Return (X, Y) of the center of cell containing provided text 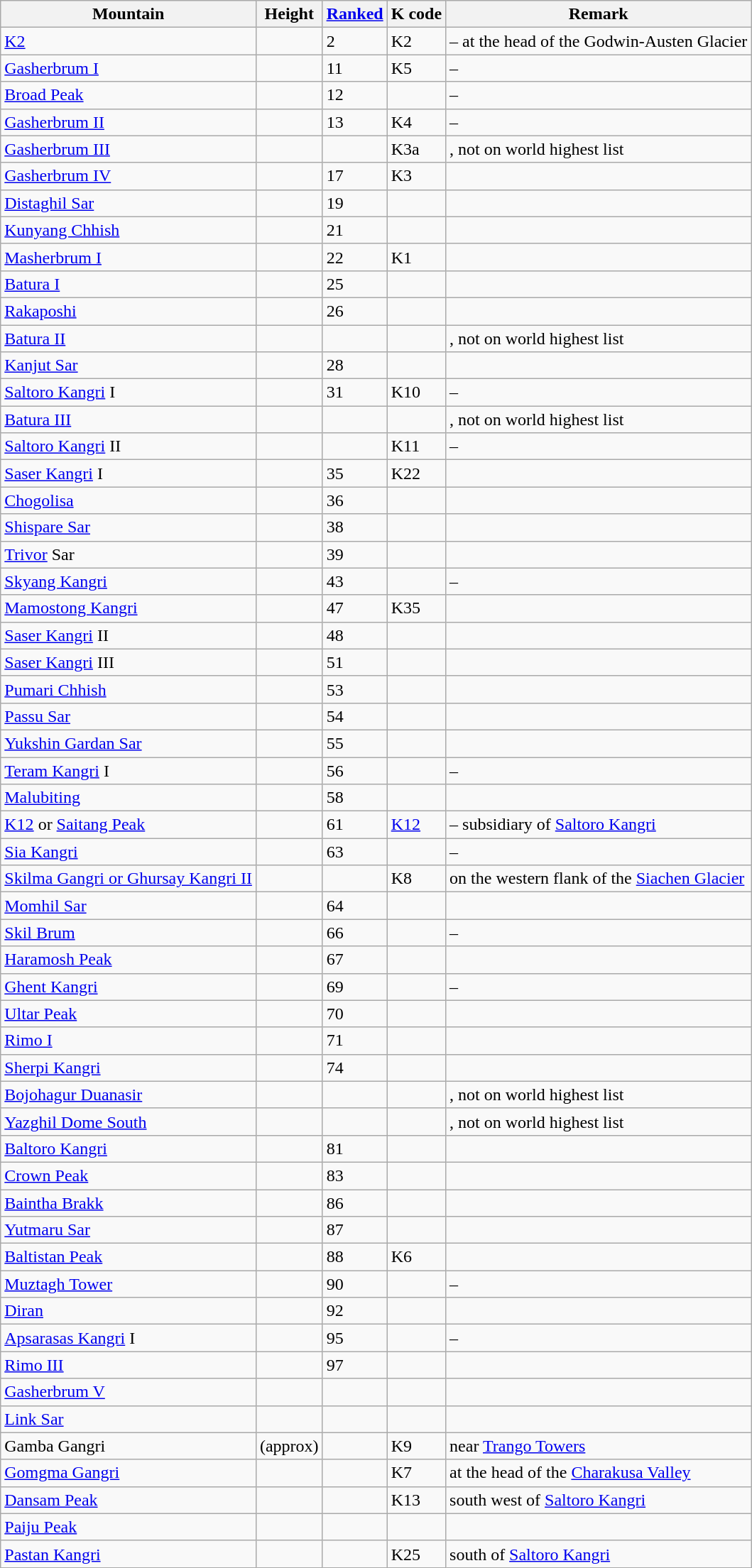
near Trango Towers (599, 1446)
Rimo III (129, 1365)
66 (355, 933)
Diran (129, 1311)
Saltoro Kangri I (129, 393)
22 (355, 257)
47 (355, 608)
– subsidiary of Saltoro Kangri (599, 825)
Rimo I (129, 1041)
Skilma Gangri or Ghursay Kangri II (129, 879)
Remark (599, 14)
69 (355, 987)
Teram Kangri I (129, 770)
Gasherbrum III (129, 149)
36 (355, 500)
92 (355, 1311)
Sia Kangri (129, 852)
K12 or Saitang Peak (129, 825)
28 (355, 366)
Kanjut Sar (129, 366)
Baltoro Kangri (129, 1148)
Paiju Peak (129, 1527)
43 (355, 581)
Ranked (355, 14)
90 (355, 1284)
K7 (416, 1473)
K8 (416, 879)
67 (355, 960)
12 (355, 95)
70 (355, 1014)
Masherbrum I (129, 257)
61 (355, 825)
K12 (416, 825)
Pumari Chhish (129, 689)
Batura I (129, 284)
Malubiting (129, 798)
81 (355, 1148)
2 (355, 41)
Dansam Peak (129, 1500)
74 (355, 1068)
Crown Peak (129, 1175)
south west of Saltoro Kangri (599, 1500)
Muztagh Tower (129, 1284)
21 (355, 230)
Link Sar (129, 1419)
56 (355, 770)
Sherpi Kangri (129, 1068)
K6 (416, 1257)
Gasherbrum IV (129, 176)
87 (355, 1230)
Distaghil Sar (129, 203)
51 (355, 662)
K35 (416, 608)
Mountain (129, 14)
Saser Kangri I (129, 473)
35 (355, 473)
Skyang Kangri (129, 581)
Momhil Sar (129, 906)
Gasherbrum I (129, 68)
Shispare Sar (129, 527)
71 (355, 1041)
Yutmaru Sar (129, 1230)
Batura III (129, 420)
Rakaposhi (129, 311)
K3 (416, 176)
48 (355, 635)
at the head of the Charakusa Valley (599, 1473)
Broad Peak (129, 95)
K code (416, 14)
83 (355, 1175)
39 (355, 554)
25 (355, 284)
64 (355, 906)
K3a (416, 149)
on the western flank of the Siachen Glacier (599, 879)
Ultar Peak (129, 1014)
Haramosh Peak (129, 960)
K22 (416, 473)
Chogolisa (129, 500)
Saser Kangri III (129, 662)
Batura II (129, 339)
11 (355, 68)
38 (355, 527)
K13 (416, 1500)
Saltoro Kangri II (129, 446)
31 (355, 393)
63 (355, 852)
K25 (416, 1554)
Height (289, 14)
Gamba Gangri (129, 1446)
13 (355, 122)
Baltistan Peak (129, 1257)
K9 (416, 1446)
K4 (416, 122)
88 (355, 1257)
26 (355, 311)
53 (355, 689)
97 (355, 1365)
Skil Brum (129, 933)
Yazghil Dome South (129, 1122)
K10 (416, 393)
Ghent Kangri (129, 987)
Gomgma Gangri (129, 1473)
Gasherbrum II (129, 122)
Gasherbrum V (129, 1392)
Pastan Kangri (129, 1554)
19 (355, 203)
south of Saltoro Kangri (599, 1554)
Saser Kangri II (129, 635)
17 (355, 176)
95 (355, 1338)
K1 (416, 257)
– at the head of the Godwin-Austen Glacier (599, 41)
55 (355, 743)
K5 (416, 68)
Baintha Brakk (129, 1203)
Trivor Sar (129, 554)
Mamostong Kangri (129, 608)
K11 (416, 446)
54 (355, 716)
58 (355, 798)
86 (355, 1203)
Yukshin Gardan Sar (129, 743)
Kunyang Chhish (129, 230)
Apsarasas Kangri I (129, 1338)
(approx) (289, 1446)
Bojohagur Duanasir (129, 1095)
Passu Sar (129, 716)
